Output the [x, y] coordinate of the center of the cell containing the given text.  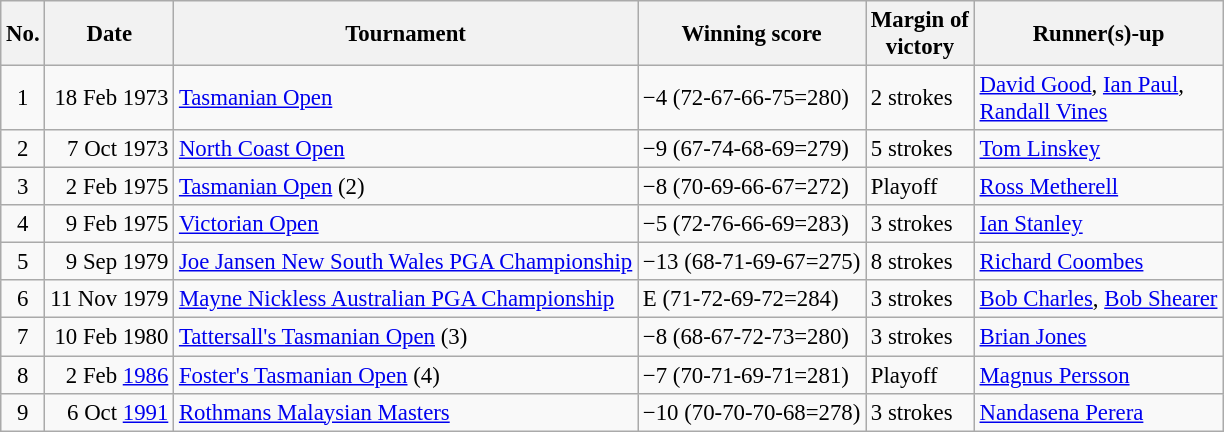
5 strokes [920, 149]
18 Feb 1973 [110, 98]
Magnus Persson [1098, 375]
Richard Coombes [1098, 262]
Ian Stanley [1098, 224]
9 Feb 1975 [110, 224]
Winning score [752, 34]
2 Feb 1986 [110, 375]
1 [23, 98]
Tattersall's Tasmanian Open (3) [406, 337]
North Coast Open [406, 149]
Ross Metherell [1098, 187]
−9 (67-74-68-69=279) [752, 149]
11 Nov 1979 [110, 299]
Tom Linskey [1098, 149]
Rothmans Malaysian Masters [406, 412]
8 strokes [920, 262]
8 [23, 375]
David Good, Ian Paul, Randall Vines [1098, 98]
−7 (70-71-69-71=281) [752, 375]
5 [23, 262]
−5 (72-76-66-69=283) [752, 224]
10 Feb 1980 [110, 337]
Date [110, 34]
−13 (68-71-69-67=275) [752, 262]
4 [23, 224]
No. [23, 34]
−10 (70-70-70-68=278) [752, 412]
9 [23, 412]
Foster's Tasmanian Open (4) [406, 375]
Tournament [406, 34]
7 Oct 1973 [110, 149]
7 [23, 337]
Margin ofvictory [920, 34]
Victorian Open [406, 224]
Bob Charles, Bob Shearer [1098, 299]
Joe Jansen New South Wales PGA Championship [406, 262]
6 [23, 299]
Nandasena Perera [1098, 412]
6 Oct 1991 [110, 412]
Brian Jones [1098, 337]
Runner(s)-up [1098, 34]
−8 (70-69-66-67=272) [752, 187]
9 Sep 1979 [110, 262]
2 Feb 1975 [110, 187]
2 strokes [920, 98]
E (71-72-69-72=284) [752, 299]
3 [23, 187]
Mayne Nickless Australian PGA Championship [406, 299]
Tasmanian Open [406, 98]
Tasmanian Open (2) [406, 187]
2 [23, 149]
−8 (68-67-72-73=280) [752, 337]
−4 (72-67-66-75=280) [752, 98]
